Extract the (X, Y) coordinate from the center of the cell holding the provided text.  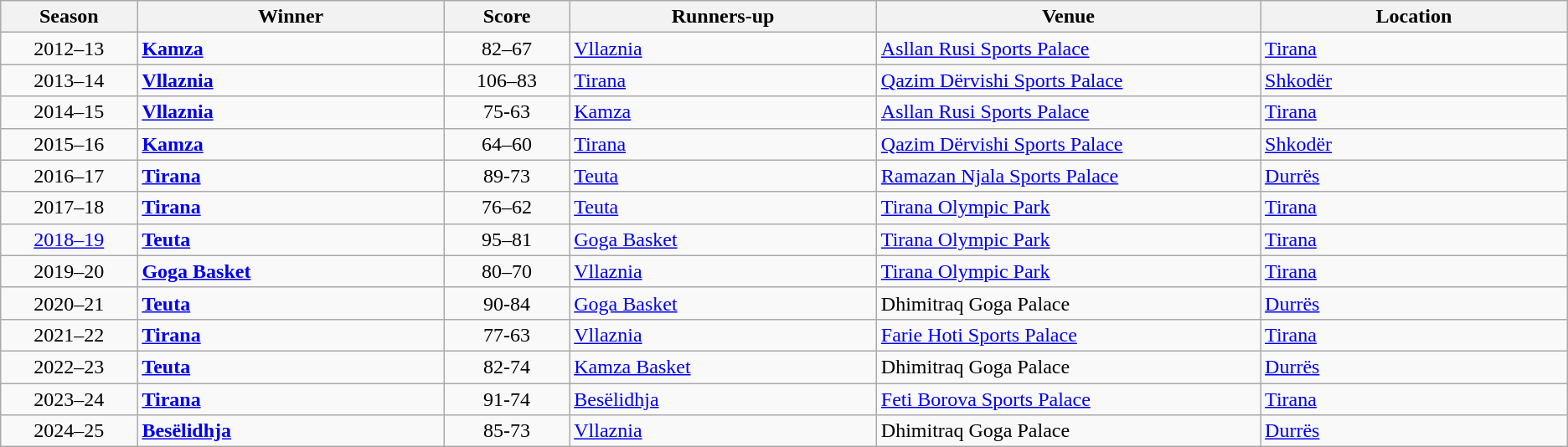
Venue (1068, 17)
2014–15 (69, 112)
2016–17 (69, 176)
64–60 (506, 144)
Location (1414, 17)
106–83 (506, 80)
2023–24 (69, 399)
2020–21 (69, 303)
76–62 (506, 208)
Farie Hoti Sports Palace (1068, 335)
2015–16 (69, 144)
90-84 (506, 303)
2022–23 (69, 367)
89-73 (506, 176)
77-63 (506, 335)
2021–22 (69, 335)
85-73 (506, 431)
82–67 (506, 49)
2013–14 (69, 80)
Score (506, 17)
95–81 (506, 239)
75-63 (506, 112)
91-74 (506, 399)
Winner (291, 17)
82-74 (506, 367)
Season (69, 17)
Feti Borova Sports Palace (1068, 399)
Runners-up (724, 17)
2012–13 (69, 49)
80–70 (506, 271)
Kamza Basket (724, 367)
2024–25 (69, 431)
2018–19 (69, 239)
2017–18 (69, 208)
2019–20 (69, 271)
Ramazan Njala Sports Palace (1068, 176)
